Find where the given text appears and provide that cell's center as [x, y] coordinate. 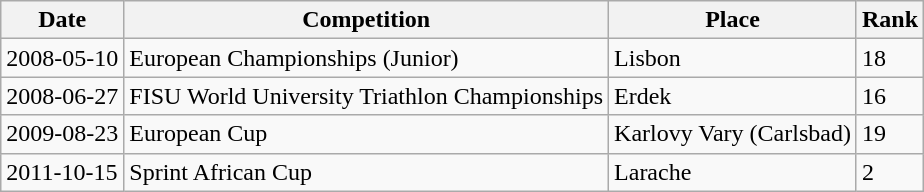
Competition [366, 20]
Erdek [733, 96]
19 [890, 134]
Date [62, 20]
2 [890, 172]
Lisbon [733, 58]
Place [733, 20]
Karlovy Vary (Carlsbad) [733, 134]
European Cup [366, 134]
2011-10-15 [62, 172]
FISU World University Triathlon Championships [366, 96]
2009-08-23 [62, 134]
European Championships (Junior) [366, 58]
Larache [733, 172]
Rank [890, 20]
2008-05-10 [62, 58]
Sprint African Cup [366, 172]
18 [890, 58]
2008-06-27 [62, 96]
16 [890, 96]
